Search for the cell housing the specified text and yield its [X, Y] center coordinate. 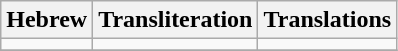
Hebrew [47, 20]
Transliteration [176, 20]
Translations [328, 20]
